From the cell containing the given text, extract its center point as [X, Y] coordinate. 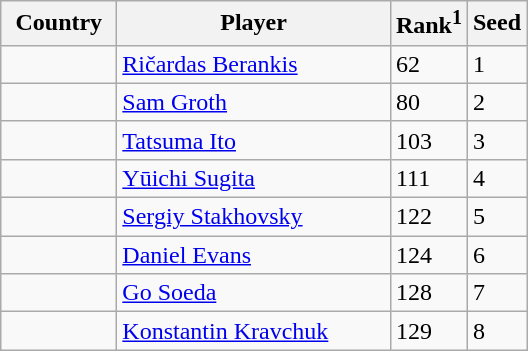
124 [428, 255]
Sam Groth [254, 102]
Seed [496, 24]
6 [496, 255]
Daniel Evans [254, 255]
103 [428, 140]
5 [496, 217]
1 [496, 64]
Go Soeda [254, 293]
Rank1 [428, 24]
3 [496, 140]
80 [428, 102]
8 [496, 331]
Sergiy Stakhovsky [254, 217]
Player [254, 24]
Tatsuma Ito [254, 140]
122 [428, 217]
128 [428, 293]
111 [428, 178]
4 [496, 178]
2 [496, 102]
Konstantin Kravchuk [254, 331]
129 [428, 331]
Yūichi Sugita [254, 178]
Ričardas Berankis [254, 64]
62 [428, 64]
Country [59, 24]
7 [496, 293]
